Pinpoint the cell where the given text exists, returning its (x, y) midpoint coordinate. 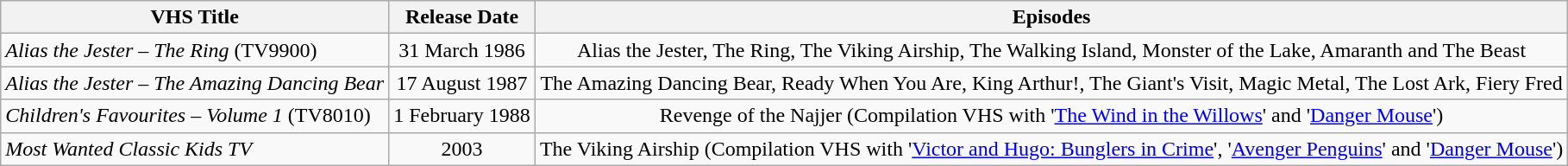
The Amazing Dancing Bear, Ready When You Are, King Arthur!, The Giant's Visit, Magic Metal, The Lost Ark, Fiery Fred (1051, 83)
Most Wanted Classic Kids TV (195, 149)
17 August 1987 (462, 83)
Alias the Jester – The Amazing Dancing Bear (195, 83)
2003 (462, 149)
Alias the Jester, The Ring, The Viking Airship, The Walking Island, Monster of the Lake, Amaranth and The Beast (1051, 50)
31 March 1986 (462, 50)
Children's Favourites – Volume 1 (TV8010) (195, 116)
Episodes (1051, 17)
The Viking Airship (Compilation VHS with 'Victor and Hugo: Bunglers in Crime', 'Avenger Penguins' and 'Danger Mouse') (1051, 149)
1 February 1988 (462, 116)
VHS Title (195, 17)
Alias the Jester – The Ring (TV9900) (195, 50)
Revenge of the Najjer (Compilation VHS with 'The Wind in the Willows' and 'Danger Mouse') (1051, 116)
Release Date (462, 17)
